Output the [X, Y] coordinate of the center of the cell containing the given text.  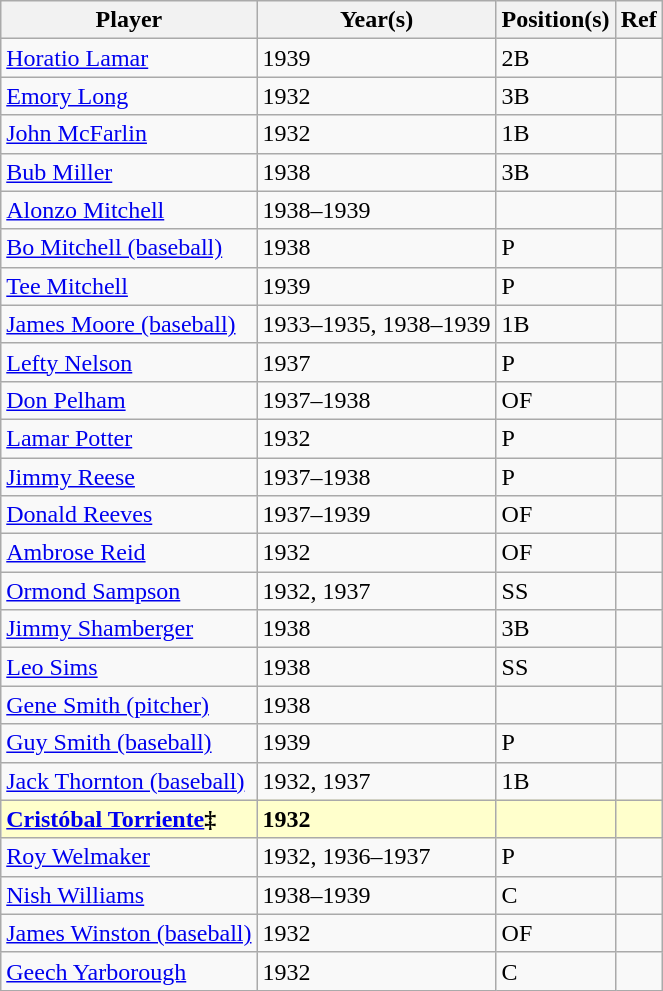
Roy Welmaker [129, 857]
1932, 1936–1937 [376, 857]
1937–1939 [376, 515]
Horatio Lamar [129, 58]
Don Pelham [129, 400]
Bub Miller [129, 172]
Guy Smith (baseball) [129, 743]
1933–1935, 1938–1939 [376, 324]
Cristóbal Torriente‡ [129, 819]
Lamar Potter [129, 438]
John McFarlin [129, 134]
Jimmy Shamberger [129, 629]
Lefty Nelson [129, 362]
Player [129, 20]
Ambrose Reid [129, 553]
Geech Yarborough [129, 971]
Nish Williams [129, 895]
Emory Long [129, 96]
Bo Mitchell (baseball) [129, 248]
Ormond Sampson [129, 591]
Year(s) [376, 20]
1937 [376, 362]
Jack Thornton (baseball) [129, 781]
Ref [638, 20]
Position(s) [556, 20]
Leo Sims [129, 667]
James Moore (baseball) [129, 324]
Jimmy Reese [129, 477]
Tee Mitchell [129, 286]
Gene Smith (pitcher) [129, 705]
Alonzo Mitchell [129, 210]
2B [556, 58]
Donald Reeves [129, 515]
James Winston (baseball) [129, 933]
